Detect which cell encompasses the target text, then output its (x, y) center coordinate. 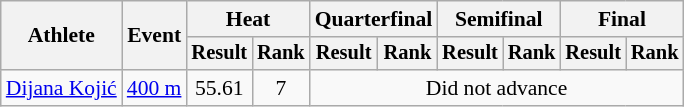
Final (622, 19)
400 m (154, 88)
Quarterfinal (374, 19)
7 (281, 88)
Heat (248, 19)
Did not advance (497, 88)
Event (154, 36)
Athlete (62, 36)
55.61 (219, 88)
Semifinal (498, 19)
Dijana Kojić (62, 88)
